Locate the cell with the specified text and output its [x, y] center coordinate. 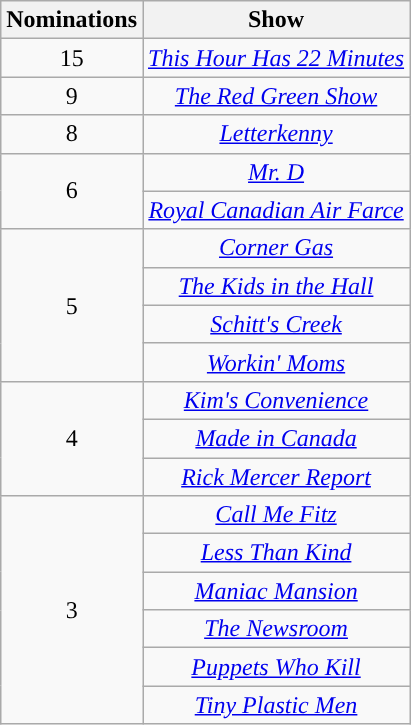
Royal Canadian Air Farce [276, 210]
8 [72, 134]
Kim's Convenience [276, 400]
Mr. D [276, 172]
Tiny Plastic Men [276, 705]
Made in Canada [276, 438]
Maniac Mansion [276, 591]
Letterkenny [276, 134]
Schitt's Creek [276, 324]
Workin' Moms [276, 362]
The Red Green Show [276, 96]
Less Than Kind [276, 553]
This Hour Has 22 Minutes [276, 58]
5 [72, 305]
6 [72, 191]
Call Me Fitz [276, 515]
The Kids in the Hall [276, 286]
9 [72, 96]
15 [72, 58]
Show [276, 20]
3 [72, 610]
Nominations [72, 20]
4 [72, 438]
Rick Mercer Report [276, 477]
The Newsroom [276, 629]
Puppets Who Kill [276, 667]
Corner Gas [276, 248]
